Find where the given text appears and provide that cell's center as (X, Y) coordinate. 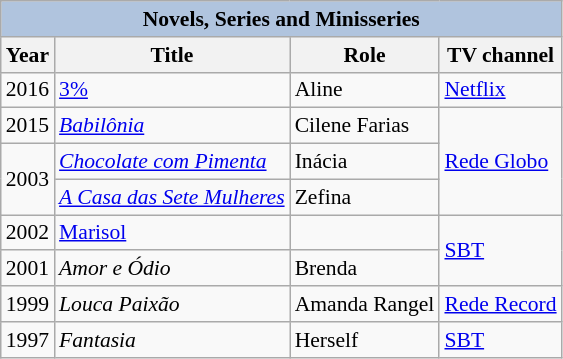
Fantasia (172, 340)
2016 (28, 90)
2003 (28, 180)
Cilene Farias (365, 126)
Chocolate com Pimenta (172, 162)
Amor e Ódio (172, 269)
1999 (28, 304)
Inácia (365, 162)
Rede Globo (500, 162)
Aline (365, 90)
Rede Record (500, 304)
Netflix (500, 90)
2001 (28, 269)
Title (172, 55)
2015 (28, 126)
Novels, Series and Minisseries (282, 19)
3% (172, 90)
Brenda (365, 269)
Year (28, 55)
Amanda Rangel (365, 304)
Babilônia (172, 126)
Louca Paixão (172, 304)
2002 (28, 233)
Marisol (172, 233)
Role (365, 55)
1997 (28, 340)
Herself (365, 340)
Zefina (365, 197)
TV channel (500, 55)
A Casa das Sete Mulheres (172, 197)
